Identify which cell holds the provided text, then report its (x, y) central coordinate. 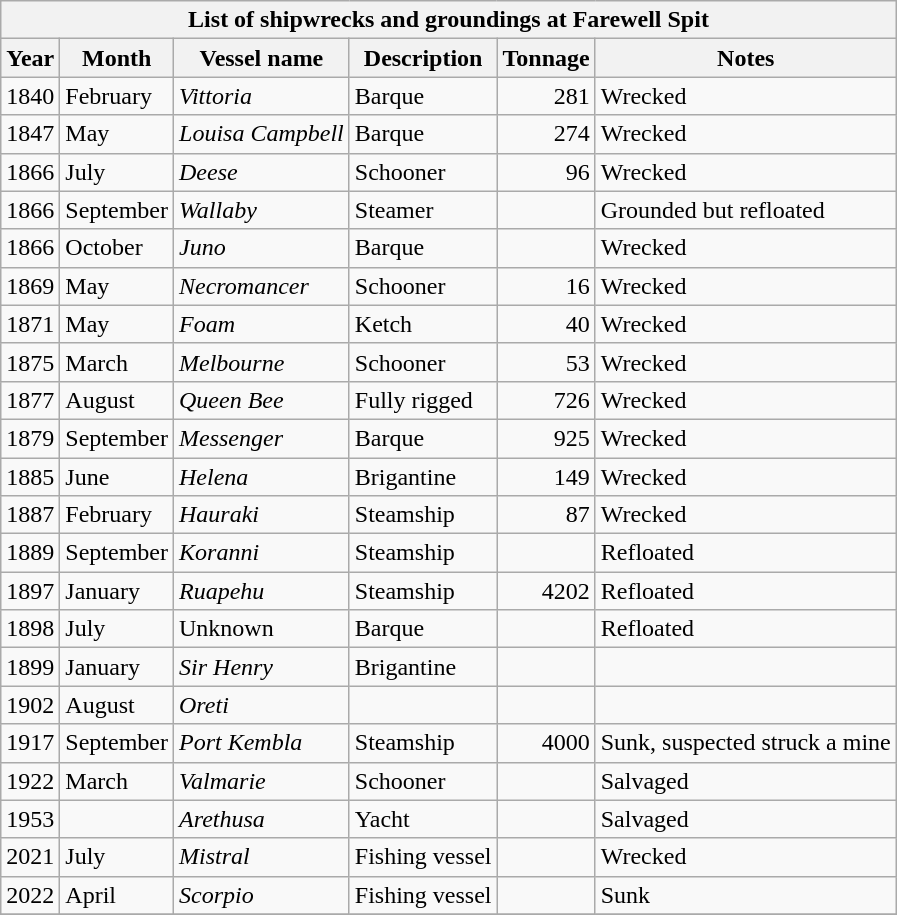
Tonnage (546, 58)
Scorpio (262, 895)
1875 (30, 362)
281 (546, 96)
1877 (30, 400)
Arethusa (262, 819)
Wallaby (262, 210)
Description (423, 58)
Unknown (262, 629)
Fully rigged (423, 400)
Ruapehu (262, 591)
1887 (30, 515)
Necromancer (262, 286)
Mistral (262, 857)
Sunk (746, 895)
Foam (262, 324)
1899 (30, 667)
Yacht (423, 819)
Queen Bee (262, 400)
274 (546, 134)
1917 (30, 743)
2021 (30, 857)
Deese (262, 172)
June (117, 477)
Helena (262, 477)
1847 (30, 134)
1897 (30, 591)
Melbourne (262, 362)
16 (546, 286)
Steamer (423, 210)
1879 (30, 438)
1885 (30, 477)
Koranni (262, 553)
Sunk, suspected struck a mine (746, 743)
1953 (30, 819)
Oreti (262, 705)
96 (546, 172)
Vessel name (262, 58)
Messenger (262, 438)
April (117, 895)
87 (546, 515)
Louisa Campbell (262, 134)
Port Kembla (262, 743)
4202 (546, 591)
Sir Henry (262, 667)
Valmarie (262, 781)
Grounded but refloated (746, 210)
2022 (30, 895)
1898 (30, 629)
40 (546, 324)
1902 (30, 705)
Vittoria (262, 96)
October (117, 248)
1869 (30, 286)
726 (546, 400)
Month (117, 58)
1871 (30, 324)
Notes (746, 58)
Year (30, 58)
Ketch (423, 324)
1840 (30, 96)
1922 (30, 781)
1889 (30, 553)
4000 (546, 743)
List of shipwrecks and groundings at Farewell Spit (449, 20)
Juno (262, 248)
Hauraki (262, 515)
53 (546, 362)
149 (546, 477)
925 (546, 438)
